Provide the (X, Y) coordinate of the cell's center where the given text is located.  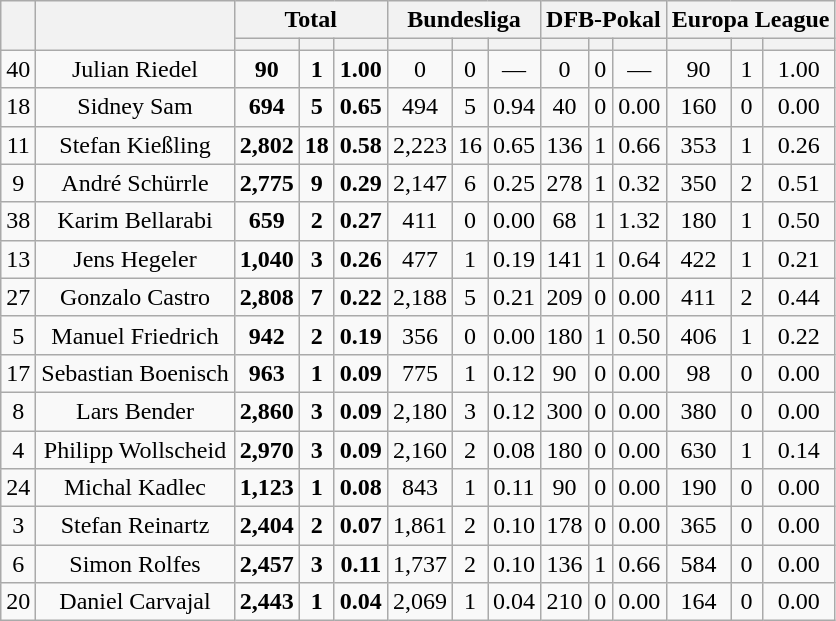
0.51 (798, 183)
160 (698, 107)
Stefan Reinartz (135, 526)
0.94 (514, 107)
Karim Bellarabi (135, 221)
300 (565, 411)
2,404 (266, 526)
1,737 (420, 564)
98 (698, 373)
0.58 (360, 145)
190 (698, 488)
775 (420, 373)
659 (266, 221)
Daniel Carvajal (135, 602)
477 (420, 259)
356 (420, 335)
0.64 (639, 259)
1,123 (266, 488)
350 (698, 183)
Philipp Wollscheid (135, 449)
2,775 (266, 183)
17 (18, 373)
2,443 (266, 602)
Simon Rolfes (135, 564)
13 (18, 259)
Stefan Kießling (135, 145)
1.32 (639, 221)
Manuel Friedrich (135, 335)
4 (18, 449)
Total (310, 20)
694 (266, 107)
353 (698, 145)
2,223 (420, 145)
0.14 (798, 449)
16 (470, 145)
Jens Hegeler (135, 259)
843 (420, 488)
Sidney Sam (135, 107)
2,147 (420, 183)
2,808 (266, 297)
2,188 (420, 297)
68 (565, 221)
0.27 (360, 221)
27 (18, 297)
365 (698, 526)
141 (565, 259)
209 (565, 297)
11 (18, 145)
942 (266, 335)
0.25 (514, 183)
2,069 (420, 602)
Lars Bender (135, 411)
0.44 (798, 297)
André Schürrle (135, 183)
422 (698, 259)
210 (565, 602)
1,861 (420, 526)
24 (18, 488)
0.32 (639, 183)
Michal Kadlec (135, 488)
Bundesliga (464, 20)
38 (18, 221)
164 (698, 602)
Julian Riedel (135, 69)
0.29 (360, 183)
2,970 (266, 449)
2,180 (420, 411)
494 (420, 107)
Gonzalo Castro (135, 297)
DFB-Pokal (604, 20)
Europa League (750, 20)
0.07 (360, 526)
2,457 (266, 564)
Sebastian Boenisch (135, 373)
178 (565, 526)
406 (698, 335)
2,860 (266, 411)
2,160 (420, 449)
584 (698, 564)
20 (18, 602)
8 (18, 411)
630 (698, 449)
1,040 (266, 259)
278 (565, 183)
963 (266, 373)
2,802 (266, 145)
7 (316, 297)
380 (698, 411)
